Capture the cell that displays the provided text and extract its (x, y) central coordinate. 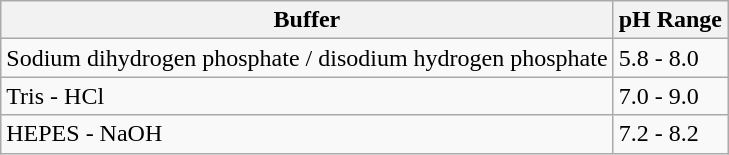
5.8 - 8.0 (670, 58)
Sodium dihydrogen phosphate / disodium hydrogen phosphate (307, 58)
pH Range (670, 20)
Tris - HCl (307, 96)
HEPES - NaOH (307, 134)
Buffer (307, 20)
7.2 - 8.2 (670, 134)
7.0 - 9.0 (670, 96)
